For the text-containing cell, return its midpoint in [X, Y] coordinate format. 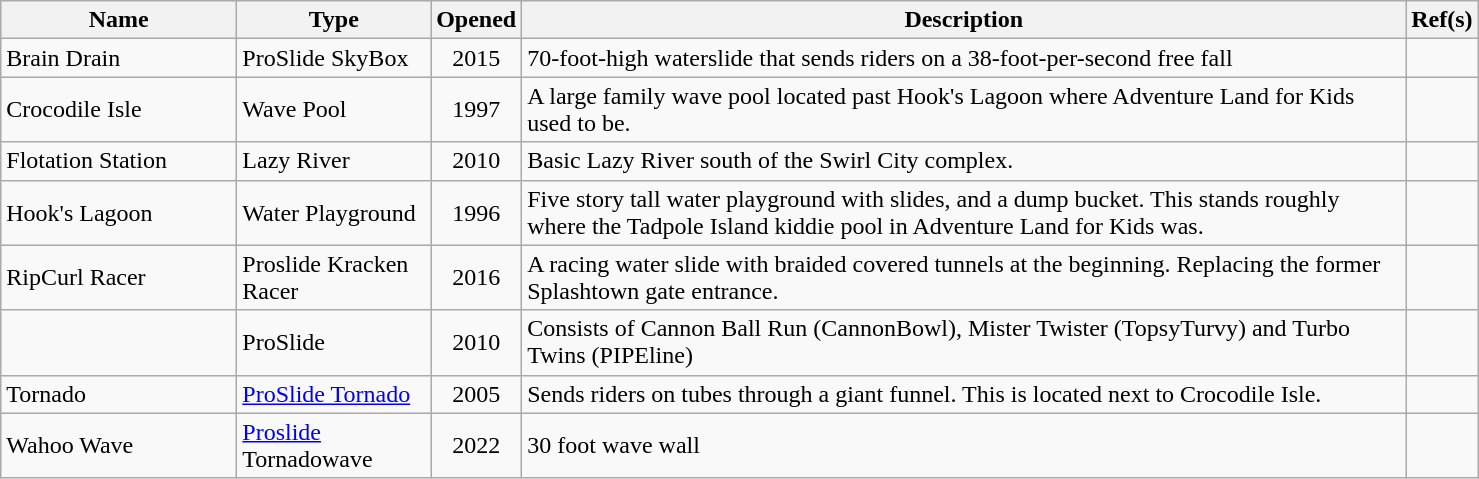
ProSlide SkyBox [334, 58]
Lazy River [334, 161]
Hook's Lagoon [119, 212]
A racing water slide with braided covered tunnels at the beginning. Replacing the former Splashtown gate entrance. [964, 278]
ProSlide [334, 342]
ProSlide Tornado [334, 394]
Consists of Cannon Ball Run (CannonBowl), Mister Twister (TopsyTurvy) and Turbo Twins (PIPEline) [964, 342]
Proslide Kracken Racer [334, 278]
Description [964, 20]
Basic Lazy River south of the Swirl City complex. [964, 161]
Name [119, 20]
2015 [476, 58]
30 foot wave wall [964, 446]
1997 [476, 110]
RipCurl Racer [119, 278]
2022 [476, 446]
2016 [476, 278]
Wahoo Wave [119, 446]
Proslide Tornadowave [334, 446]
Tornado [119, 394]
Ref(s) [1442, 20]
Type [334, 20]
Flotation Station [119, 161]
Water Playground [334, 212]
Crocodile Isle [119, 110]
2005 [476, 394]
Brain Drain [119, 58]
Sends riders on tubes through a giant funnel. This is located next to Crocodile Isle. [964, 394]
A large family wave pool located past Hook's Lagoon where Adventure Land for Kids used to be. [964, 110]
1996 [476, 212]
70-foot-high waterslide that sends riders on a 38-foot-per-second free fall [964, 58]
Opened [476, 20]
Wave Pool [334, 110]
